Capture the cell that displays the provided text and extract its [x, y] central coordinate. 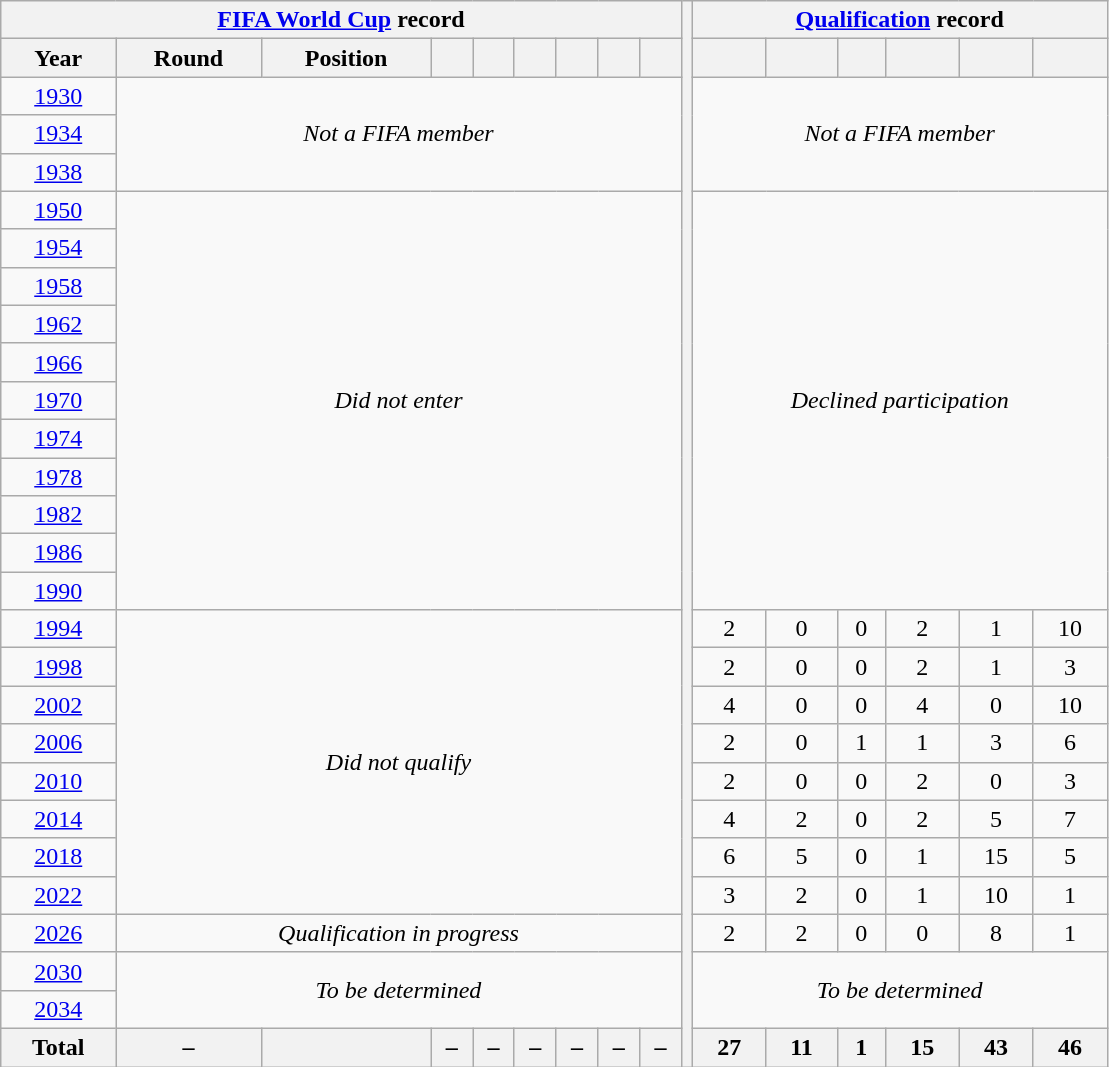
Declined participation [900, 400]
1990 [58, 591]
1958 [58, 286]
Total [58, 1047]
Position [346, 58]
2022 [58, 895]
2006 [58, 743]
43 [996, 1047]
2014 [58, 819]
2034 [58, 1009]
7 [1070, 819]
Qualification record [900, 20]
27 [729, 1047]
1970 [58, 400]
1966 [58, 362]
1930 [58, 96]
2018 [58, 857]
Did not qualify [399, 762]
2026 [58, 933]
1986 [58, 553]
2002 [58, 705]
Round [189, 58]
1962 [58, 324]
1998 [58, 667]
2010 [58, 781]
2030 [58, 971]
1982 [58, 515]
1950 [58, 210]
8 [996, 933]
1994 [58, 629]
46 [1070, 1047]
11 [802, 1047]
1938 [58, 172]
Year [58, 58]
1974 [58, 438]
1934 [58, 134]
Did not enter [399, 400]
Qualification in progress [399, 933]
1978 [58, 477]
1954 [58, 248]
FIFA World Cup record [342, 20]
